Determine the (x, y) coordinate at the center of the cell enclosing the given text.  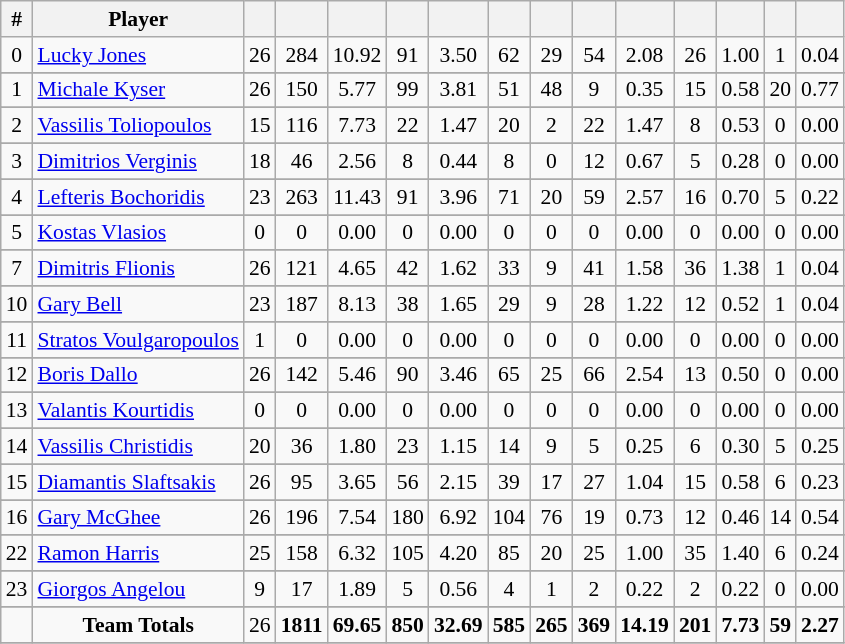
Diamantis Slaftsakis (138, 482)
263 (302, 197)
99 (408, 90)
0.54 (820, 518)
5.46 (358, 375)
0.24 (820, 554)
51 (510, 90)
1.62 (458, 269)
2.08 (644, 55)
11.43 (358, 197)
369 (594, 625)
0.44 (458, 162)
Gary Bell (138, 304)
28 (594, 304)
1.04 (644, 482)
66 (594, 375)
76 (552, 518)
56 (408, 482)
6.92 (458, 518)
4.65 (358, 269)
284 (302, 55)
0.23 (820, 482)
3 (17, 162)
6.32 (358, 554)
2.57 (644, 197)
0.73 (644, 518)
33 (510, 269)
18 (260, 162)
Kostas Vlasios (138, 233)
187 (302, 304)
69.65 (358, 625)
1811 (302, 625)
196 (302, 518)
65 (510, 375)
35 (696, 554)
0.77 (820, 90)
7.54 (358, 518)
5.77 (358, 90)
2.56 (358, 162)
1.40 (740, 554)
54 (594, 55)
Michale Kyser (138, 90)
4.20 (458, 554)
14.19 (644, 625)
32.69 (458, 625)
2.15 (458, 482)
39 (510, 482)
Player (138, 19)
3.81 (458, 90)
1.58 (644, 269)
0.70 (740, 197)
10.92 (358, 55)
1.15 (458, 447)
46 (302, 162)
Ramon Harris (138, 554)
180 (408, 518)
142 (302, 375)
Team Totals (138, 625)
48 (552, 90)
85 (510, 554)
265 (552, 625)
71 (510, 197)
105 (408, 554)
Dimitris Flionis (138, 269)
116 (302, 126)
0.30 (740, 447)
19 (594, 518)
62 (510, 55)
1.65 (458, 304)
90 (408, 375)
121 (302, 269)
0.53 (740, 126)
7 (17, 269)
Boris Dallo (138, 375)
0.56 (458, 589)
201 (696, 625)
0.35 (644, 90)
41 (594, 269)
# (17, 19)
850 (408, 625)
Stratos Voulgaropoulos (138, 340)
0.46 (740, 518)
Gary McGhee (138, 518)
585 (510, 625)
0.52 (740, 304)
27 (594, 482)
158 (302, 554)
2.54 (644, 375)
38 (408, 304)
1.89 (358, 589)
3.46 (458, 375)
0.28 (740, 162)
Vassilis Toliopoulos (138, 126)
3.65 (358, 482)
Lucky Jones (138, 55)
8.13 (358, 304)
1.22 (644, 304)
3.96 (458, 197)
10 (17, 304)
Vassilis Christidis (138, 447)
150 (302, 90)
0.50 (740, 375)
1.38 (740, 269)
2.27 (820, 625)
11 (17, 340)
104 (510, 518)
0.67 (644, 162)
Dimitrios Verginis (138, 162)
3.50 (458, 55)
42 (408, 269)
1.80 (358, 447)
95 (302, 482)
Valantis Kourtidis (138, 411)
Giorgos Angelou (138, 589)
Lefteris Bochoridis (138, 197)
